Output the (x, y) coordinate of the center of the cell containing the given text.  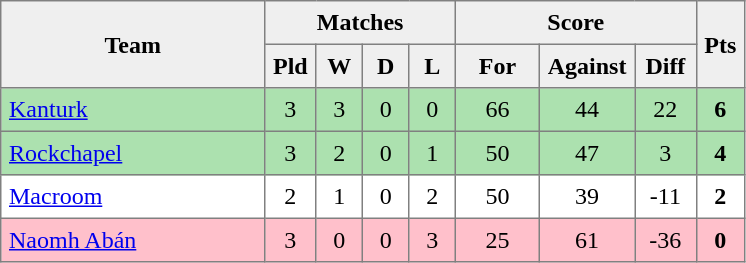
61 (586, 240)
39 (586, 197)
Team (133, 44)
Pts (720, 44)
Macroom (133, 197)
L (432, 66)
25 (497, 240)
66 (497, 110)
W (339, 66)
Kanturk (133, 110)
4 (720, 153)
22 (666, 110)
For (497, 66)
Against (586, 66)
D (385, 66)
-11 (666, 197)
Rockchapel (133, 153)
Naomh Abán (133, 240)
Matches (360, 23)
6 (720, 110)
Score (576, 23)
Diff (666, 66)
Pld (290, 66)
44 (586, 110)
47 (586, 153)
-36 (666, 240)
